Pinpoint the cell where the given text exists, returning its [x, y] midpoint coordinate. 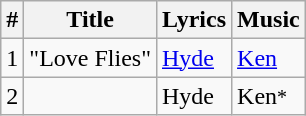
1 [12, 58]
Title [90, 20]
Ken [269, 58]
"Love Flies" [90, 58]
Ken* [269, 96]
Music [269, 20]
2 [12, 96]
# [12, 20]
Lyrics [194, 20]
